Provide the [X, Y] coordinate of the cell's center where the given text is located.  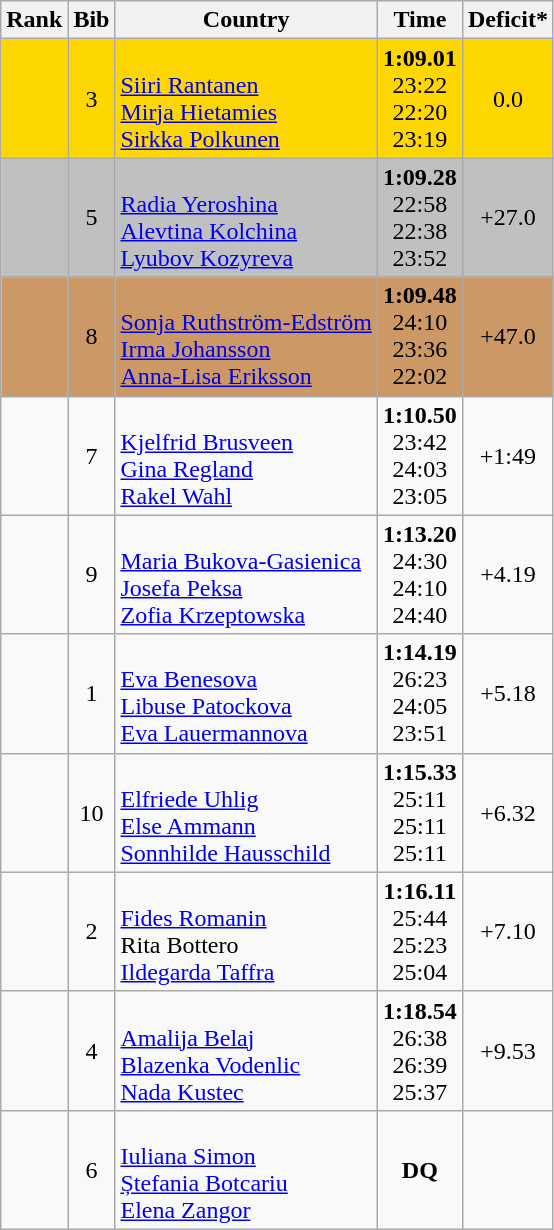
1 [92, 694]
+9.53 [508, 1050]
1:09.0123:2222:2023:19 [420, 98]
1:13.2024:3024:1024:40 [420, 574]
10 [92, 812]
1:10.5023:4224:0323:05 [420, 456]
1:09.4824:1023:3622:02 [420, 336]
+47.0 [508, 336]
Iuliana Simon Ștefania BotcariuElena Zangor [246, 1170]
Sonja Ruthström-Edström Irma JohanssonAnna-Lisa Eriksson [246, 336]
Country [246, 20]
Fides Romanin Rita BotteroIldegarda Taffra [246, 932]
+1:49 [508, 456]
6 [92, 1170]
2 [92, 932]
+4.19 [508, 574]
Deficit* [508, 20]
8 [92, 336]
Siiri Rantanen Mirja HietamiesSirkka Polkunen [246, 98]
Time [420, 20]
Bib [92, 20]
1:14.19 26:2324:0523:51 [420, 694]
Radia Yeroshina Alevtina KolchinaLyubov Kozyreva [246, 218]
Rank [34, 20]
+27.0 [508, 218]
DQ [420, 1170]
7 [92, 456]
1:09.2822:5822:3823:52 [420, 218]
Amalija Belaj Blazenka VodenlicNada Kustec [246, 1050]
9 [92, 574]
+5.18 [508, 694]
1:18.5426:3826:3925:37 [420, 1050]
Eva Benesova Libuse PatockovaEva Lauermannova [246, 694]
Kjelfrid Brusveen Gina ReglandRakel Wahl [246, 456]
+6.32 [508, 812]
Elfriede Uhlig Else AmmannSonnhilde Hausschild [246, 812]
4 [92, 1050]
1:16.1125:4425:2325:04 [420, 932]
0.0 [508, 98]
5 [92, 218]
1:15.3325:1125:1125:11 [420, 812]
+7.10 [508, 932]
3 [92, 98]
Maria Bukova-Gasienica Josefa PeksaZofia Krzeptowska [246, 574]
